From the cell containing the given text, extract its center point as [x, y] coordinate. 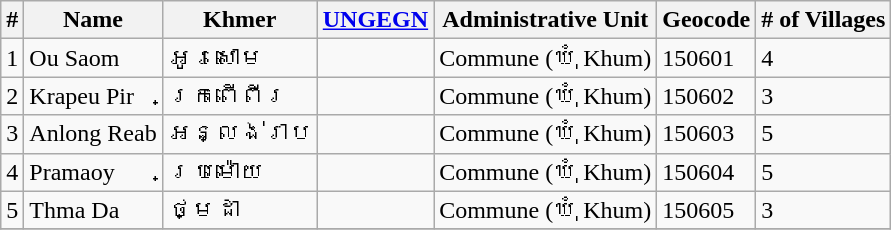
Administrative Unit [546, 20]
អូរសោម [240, 58]
ប្រម៉ោយ [240, 172]
Pramaoy [93, 172]
150604 [706, 172]
150602 [706, 96]
UNGEGN [375, 20]
Khmer [240, 20]
អន្លង់រាប [240, 134]
# of Villages [824, 20]
Ou Saom [93, 58]
Anlong Reab [93, 134]
Thma Da [93, 210]
ក្រពើពីរ [240, 96]
150605 [706, 210]
# [12, 20]
Geocode [706, 20]
150601 [706, 58]
Krapeu Pir [93, 96]
ថ្មដា [240, 210]
1 [12, 58]
2 [12, 96]
150603 [706, 134]
Name [93, 20]
